Find where the given text appears and provide that cell's center as [x, y] coordinate. 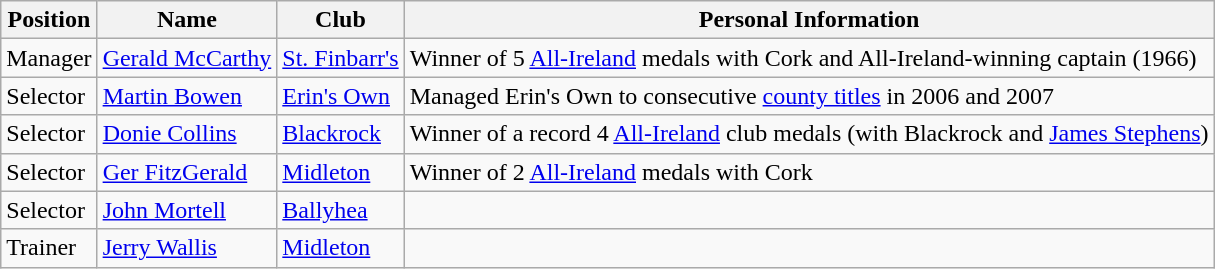
Martin Bowen [187, 96]
Ger FitzGerald [187, 172]
Position [49, 20]
Trainer [49, 248]
Club [340, 20]
Blackrock [340, 134]
Erin's Own [340, 96]
Winner of a record 4 All-Ireland club medals (with Blackrock and James Stephens) [809, 134]
John Mortell [187, 210]
St. Finbarr's [340, 58]
Manager [49, 58]
Name [187, 20]
Donie Collins [187, 134]
Winner of 5 All-Ireland medals with Cork and All-Ireland-winning captain (1966) [809, 58]
Personal Information [809, 20]
Jerry Wallis [187, 248]
Managed Erin's Own to consecutive county titles in 2006 and 2007 [809, 96]
Winner of 2 All-Ireland medals with Cork [809, 172]
Gerald McCarthy [187, 58]
Ballyhea [340, 210]
